Provide the (X, Y) coordinate of the cell's center where the given text is located.  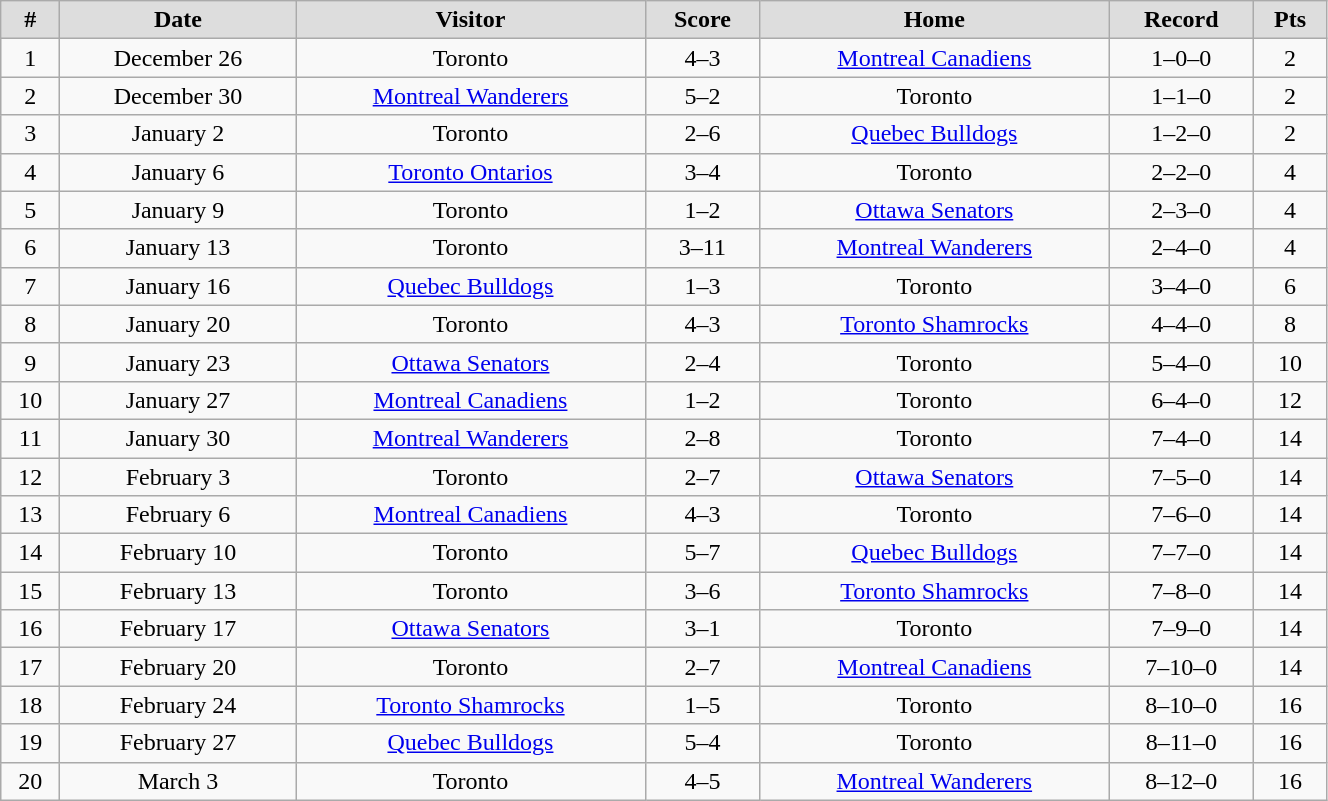
15 (30, 591)
1 (30, 58)
3–6 (702, 591)
7–10–0 (1182, 667)
3 (30, 134)
Date (178, 20)
5 (30, 210)
February 17 (178, 629)
20 (30, 781)
February 20 (178, 667)
9 (30, 362)
1–5 (702, 705)
5–7 (702, 553)
March 3 (178, 781)
3–11 (702, 248)
Pts (1290, 20)
February 13 (178, 591)
February 24 (178, 705)
2–4–0 (1182, 248)
3–1 (702, 629)
7–7–0 (1182, 553)
4–5 (702, 781)
2–6 (702, 134)
5–2 (702, 96)
7–8–0 (1182, 591)
January 30 (178, 438)
January 16 (178, 286)
2–3–0 (1182, 210)
January 20 (178, 324)
February 6 (178, 515)
19 (30, 743)
February 3 (178, 477)
February 10 (178, 553)
7–4–0 (1182, 438)
January 27 (178, 400)
January 2 (178, 134)
2–8 (702, 438)
# (30, 20)
January 13 (178, 248)
Record (1182, 20)
3–4–0 (1182, 286)
1–2–0 (1182, 134)
7–6–0 (1182, 515)
8–12–0 (1182, 781)
Score (702, 20)
January 6 (178, 172)
December 30 (178, 96)
Home (934, 20)
Toronto Ontarios (470, 172)
7–5–0 (1182, 477)
3–4 (702, 172)
8–10–0 (1182, 705)
2–2–0 (1182, 172)
February 27 (178, 743)
December 26 (178, 58)
5–4 (702, 743)
January 9 (178, 210)
1–3 (702, 286)
Visitor (470, 20)
8–11–0 (1182, 743)
5–4–0 (1182, 362)
11 (30, 438)
7–9–0 (1182, 629)
18 (30, 705)
January 23 (178, 362)
1–0–0 (1182, 58)
2–4 (702, 362)
1–1–0 (1182, 96)
7 (30, 286)
6–4–0 (1182, 400)
4–4–0 (1182, 324)
13 (30, 515)
17 (30, 667)
